For the text-containing cell, return its midpoint in [X, Y] coordinate format. 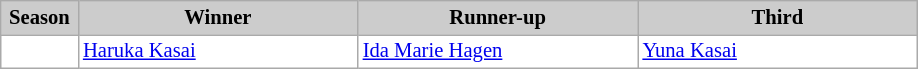
Runner-up [498, 17]
Third [778, 17]
Ida Marie Hagen [498, 51]
Haruka Kasai [218, 51]
Winner [218, 17]
Season [40, 17]
Yuna Kasai [778, 51]
